Determine the (X, Y) coordinate at the center of the cell enclosing the given text.  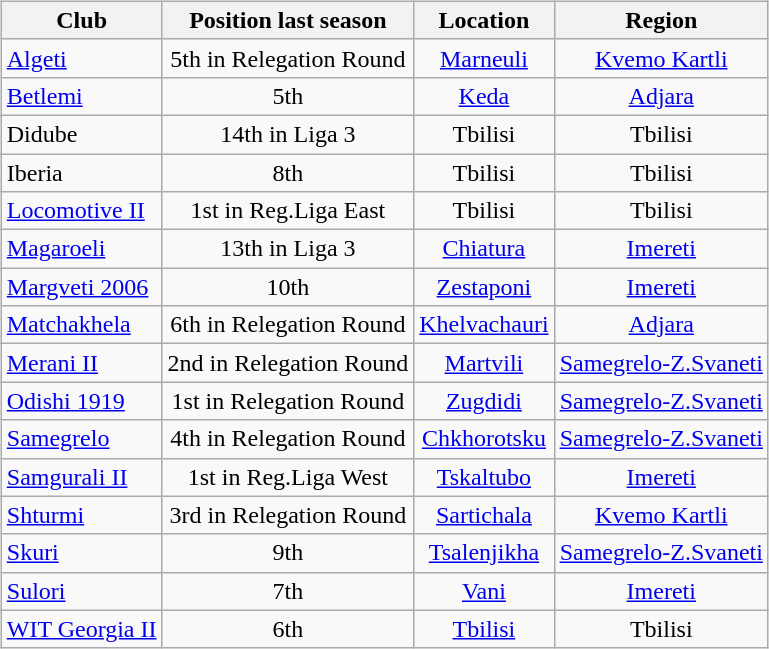
Chkhorotsku (484, 439)
Locomotive II (82, 211)
Location (484, 20)
Iberia (82, 173)
Margveti 2006 (82, 287)
Shturmi (82, 515)
Position last season (288, 20)
Region (661, 20)
1st in Reg.Liga West (288, 477)
Sulori (82, 591)
Zugdidi (484, 401)
WIT Georgia II (82, 629)
Samgurali II (82, 477)
10th (288, 287)
Tsalenjikha (484, 553)
Sartichala (484, 515)
6th in Relegation Round (288, 325)
5th in Relegation Round (288, 58)
6th (288, 629)
7th (288, 591)
Vani (484, 591)
Didube (82, 134)
Club (82, 20)
Merani II (82, 363)
Marneuli (484, 58)
Betlemi (82, 96)
13th in Liga 3 (288, 249)
Odishi 1919 (82, 401)
3rd in Relegation Round (288, 515)
Matchakhela (82, 325)
Tskaltubo (484, 477)
14th in Liga 3 (288, 134)
Chiatura (484, 249)
Skuri (82, 553)
1st in Relegation Round (288, 401)
4th in Relegation Round (288, 439)
2nd in Relegation Round (288, 363)
Khelvachauri (484, 325)
Algeti (82, 58)
8th (288, 173)
Magaroeli (82, 249)
5th (288, 96)
Samegrelo (82, 439)
1st in Reg.Liga East (288, 211)
Martvili (484, 363)
9th (288, 553)
Keda (484, 96)
Zestaponi (484, 287)
